Provide the [x, y] coordinate of the cell's center where the given text is located.  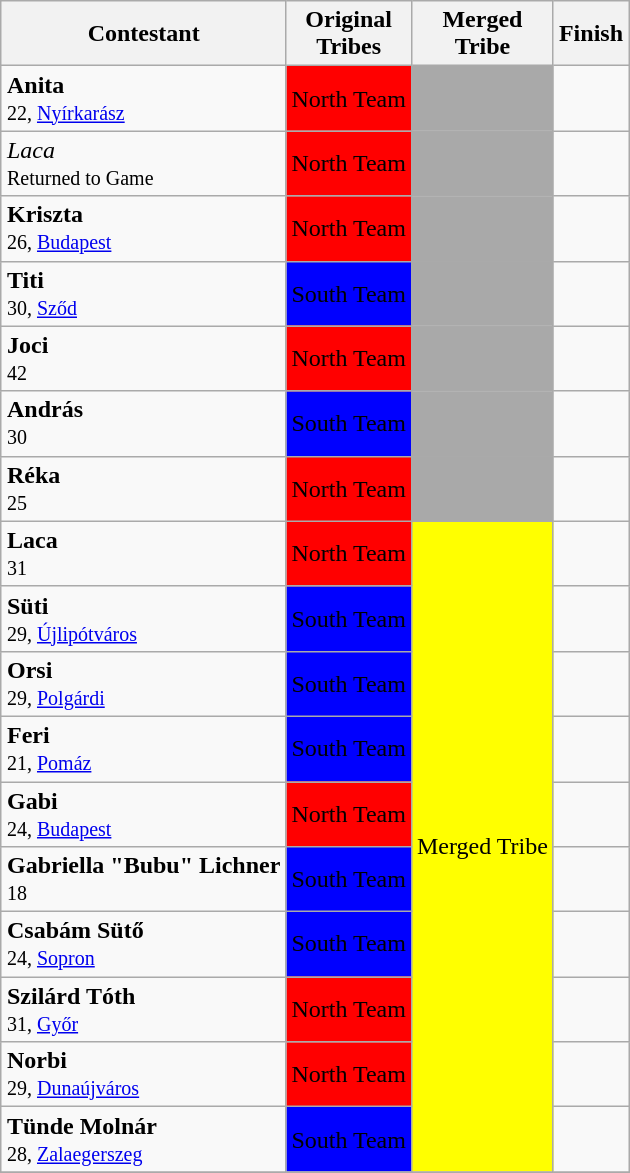
András30 [143, 424]
Tünde Molnár28, Zalaegerszeg [143, 1140]
Laca31 [143, 554]
Süti29, Újlipótváros [143, 618]
Contestant [143, 34]
Gabriella "Bubu" Lichner18 [143, 880]
Finish [590, 34]
Szilárd Tóth31, Győr [143, 1010]
Joci42 [143, 358]
LacaReturned to Game [143, 164]
Norbi29, Dunaújváros [143, 1074]
Gabi24, Budapest [143, 814]
Réka25 [143, 488]
Csabám Sütő24, Sopron [143, 944]
Feri21, Pomáz [143, 748]
Merged Tribe [482, 846]
MergedTribe [482, 34]
Anita22, Nyírkarász [143, 98]
OriginalTribes [349, 34]
Orsi29, Polgárdi [143, 684]
Titi30, Sződ [143, 294]
Kriszta26, Budapest [143, 228]
